Return (x, y) of the center of cell containing provided text 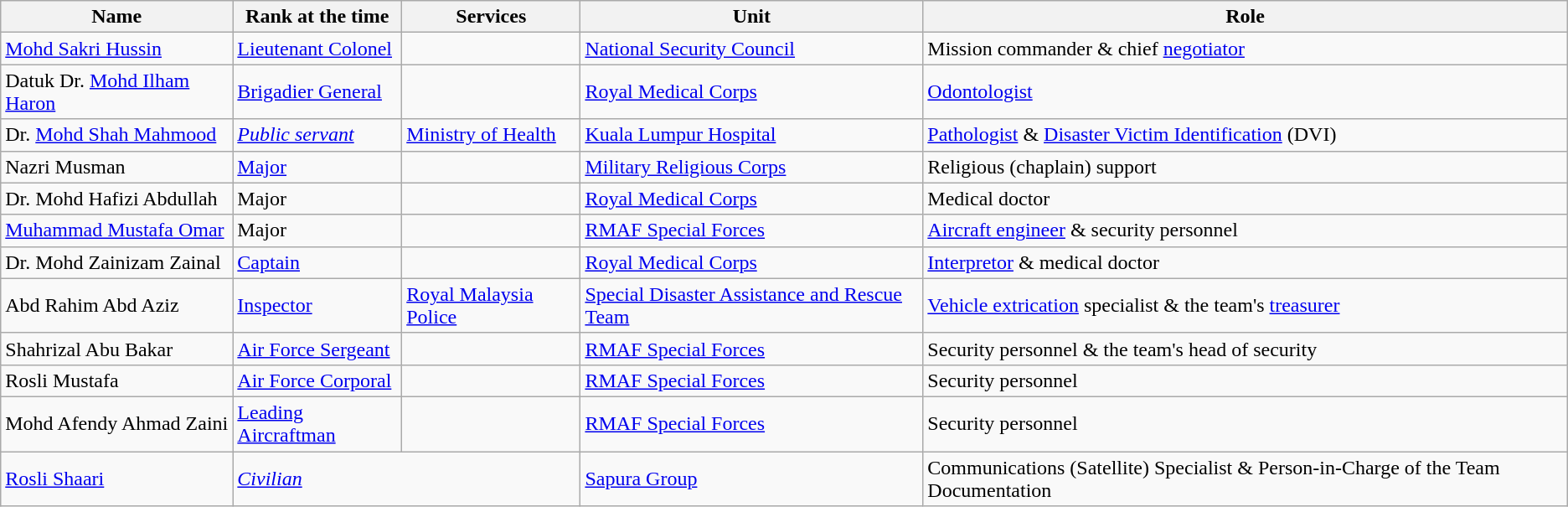
Security personnel & the team's head of security (1245, 349)
Rosli Shaari (117, 478)
Dr. Mohd Shah Mahmood (117, 135)
National Security Council (752, 49)
Mission commander & chief negotiator (1245, 49)
Military Religious Corps (752, 167)
Air Force Corporal (317, 380)
Ministry of Health (491, 135)
Brigadier General (317, 92)
Mohd Afendy Ahmad Zaini (117, 424)
Role (1245, 17)
Public servant (317, 135)
Special Disaster Assistance and Rescue Team (752, 305)
Inspector (317, 305)
Unit (752, 17)
Pathologist & Disaster Victim Identification (DVI) (1245, 135)
Medical doctor (1245, 199)
Royal Malaysia Police (491, 305)
Aircraft engineer & security personnel (1245, 230)
Name (117, 17)
Leading Aircraftman (317, 424)
Vehicle extrication specialist & the team's treasurer (1245, 305)
Abd Rahim Abd Aziz (117, 305)
Shahrizal Abu Bakar (117, 349)
Civilian (407, 478)
Datuk Dr. Mohd Ilham Haron (117, 92)
Services (491, 17)
Sapura Group (752, 478)
Lieutenant Colonel (317, 49)
Rank at the time (317, 17)
Mohd Sakri Hussin (117, 49)
Nazri Musman (117, 167)
Kuala Lumpur Hospital (752, 135)
Muhammad Mustafa Omar (117, 230)
Interpretor & medical doctor (1245, 262)
Dr. Mohd Hafizi Abdullah (117, 199)
Captain (317, 262)
Religious (chaplain) support (1245, 167)
Odontologist (1245, 92)
Rosli Mustafa (117, 380)
Dr. Mohd Zainizam Zainal (117, 262)
Air Force Sergeant (317, 349)
Communications (Satellite) Specialist & Person-in-Charge of the Team Documentation (1245, 478)
